Extract the [x, y] coordinate from the center of the cell holding the provided text.  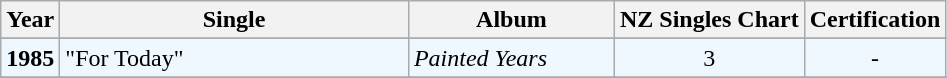
1985 [30, 58]
Painted Years [511, 58]
Certification [875, 20]
"For Today" [234, 58]
Album [511, 20]
NZ Singles Chart [709, 20]
Single [234, 20]
- [875, 58]
3 [709, 58]
Year [30, 20]
